Pinpoint the cell where the given text exists, returning its [X, Y] midpoint coordinate. 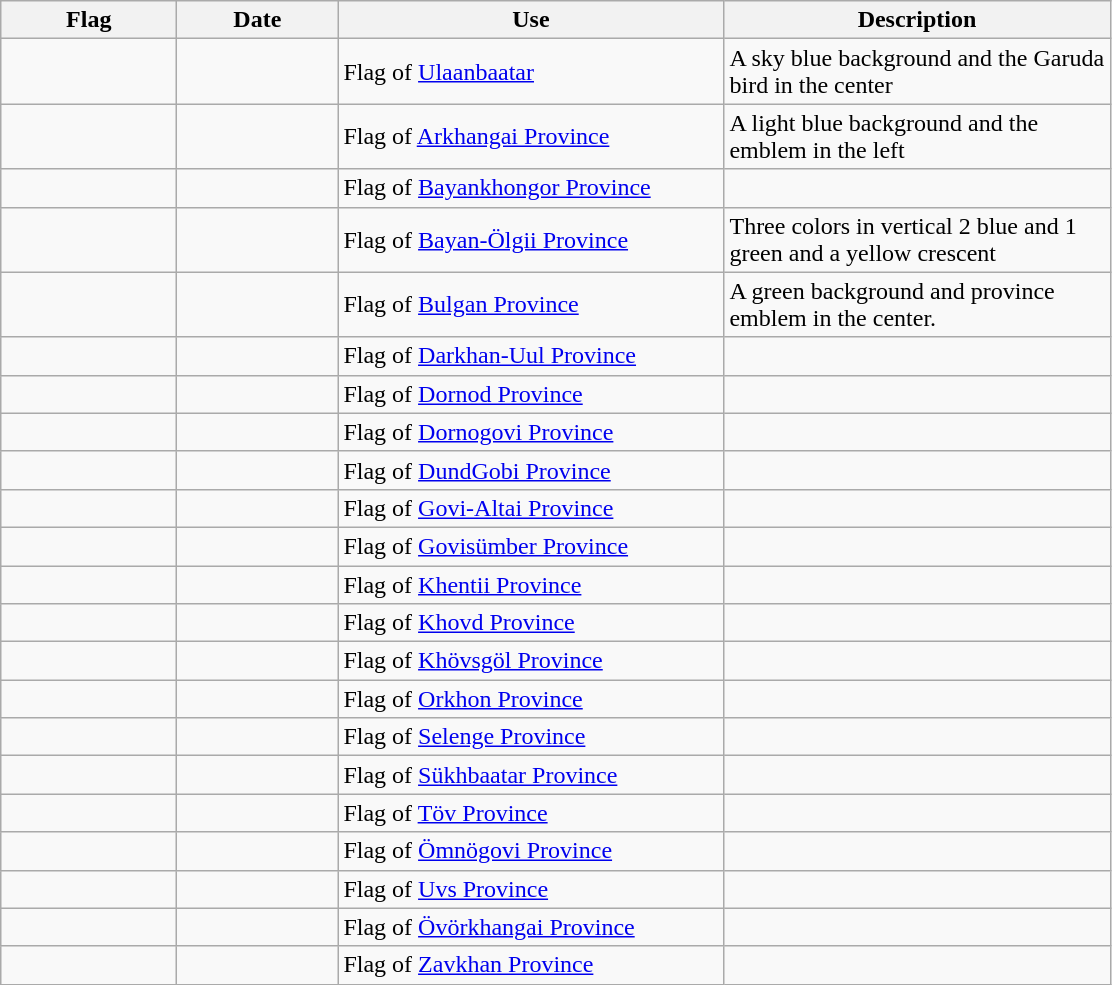
Flag of Bayankhongor Province [531, 188]
Flag of Dornod Province [531, 394]
Flag of Zavkhan Province [531, 965]
A light blue background and the emblem in the left [917, 136]
Flag of Khövsgöl Province [531, 661]
Flag of Uvs Province [531, 889]
Flag of Khentii Province [531, 585]
Three colors in vertical 2 blue and 1 green and a yellow crescent [917, 240]
Flag of Töv Province [531, 813]
Flag of DundGobi Province [531, 470]
Flag of Sükhbaatar Province [531, 775]
Flag of Selenge Province [531, 737]
Flag of Arkhangai Province [531, 136]
A sky blue background and the Garuda bird in the center [917, 72]
Flag [89, 20]
Flag of Govisümber Province [531, 546]
Flag of Khovd Province [531, 623]
Flag of Bulgan Province [531, 304]
Flag of Ulaanbaatar [531, 72]
Description [917, 20]
Flag of Bayan-Ölgii Province [531, 240]
Flag of Govi-Altai Province [531, 508]
Flag of Övörkhangai Province [531, 927]
A green background and province emblem in the center. [917, 304]
Date [258, 20]
Flag of Darkhan-Uul Province [531, 356]
Flag of Ömnögovi Province [531, 851]
Flag of Dornogovi Province [531, 432]
Use [531, 20]
Flag of Orkhon Province [531, 699]
